Search for the cell housing the specified text and yield its [x, y] center coordinate. 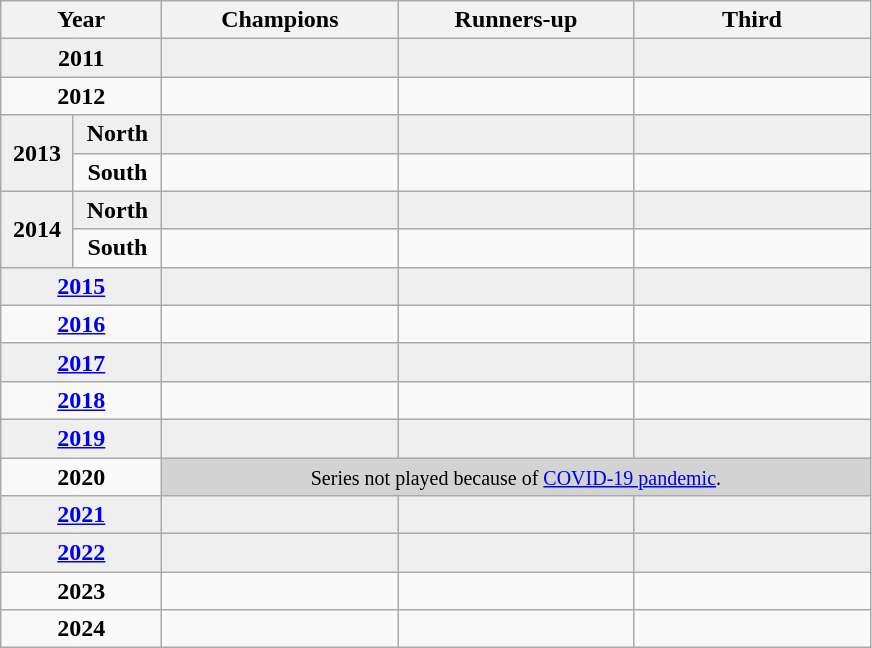
2012 [82, 96]
Series not played because of COVID-19 pandemic. [516, 477]
2023 [82, 591]
2015 [82, 286]
Year [82, 20]
2019 [82, 438]
2020 [82, 477]
2016 [82, 324]
2017 [82, 362]
2018 [82, 400]
2024 [82, 629]
Third [752, 20]
2011 [82, 58]
Runners-up [516, 20]
2021 [82, 515]
2013 [37, 153]
2014 [37, 229]
2022 [82, 553]
Champions [280, 20]
